For the text-containing cell, return its midpoint in [x, y] coordinate format. 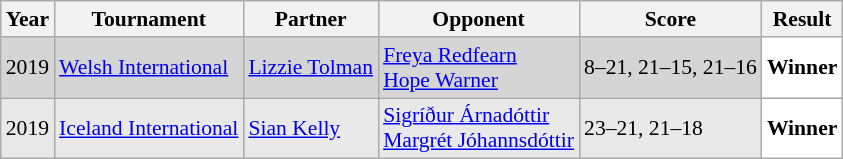
Year [28, 19]
Lizzie Tolman [310, 68]
Sigríður Árnadóttir Margrét Jóhannsdóttir [478, 128]
Tournament [148, 19]
Opponent [478, 19]
Welsh International [148, 68]
Partner [310, 19]
Freya Redfearn Hope Warner [478, 68]
Result [802, 19]
23–21, 21–18 [670, 128]
Score [670, 19]
Sian Kelly [310, 128]
Iceland International [148, 128]
8–21, 21–15, 21–16 [670, 68]
